Return the [X, Y] coordinate for the center point of the cell that contains the specified text.  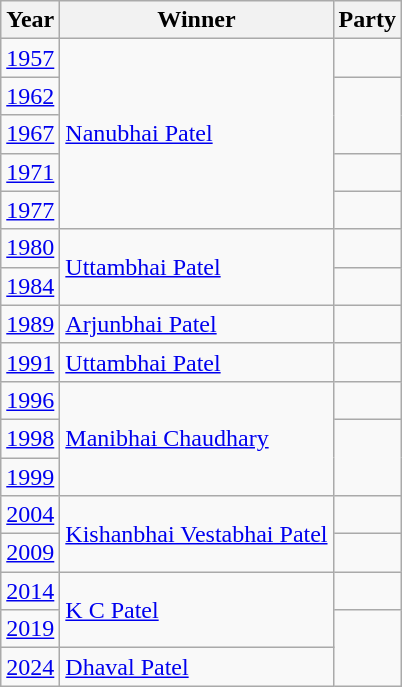
1962 [30, 96]
2024 [30, 667]
Year [30, 20]
1989 [30, 324]
Nanubhai Patel [196, 134]
2009 [30, 553]
Winner [196, 20]
1957 [30, 58]
Manibhai Chaudhary [196, 438]
1998 [30, 438]
1967 [30, 134]
2019 [30, 629]
1980 [30, 248]
1999 [30, 477]
1991 [30, 362]
1971 [30, 172]
Arjunbhai Patel [196, 324]
Kishanbhai Vestabhai Patel [196, 534]
1996 [30, 400]
2004 [30, 515]
Dhaval Patel [196, 667]
2014 [30, 591]
1977 [30, 210]
Party [367, 20]
1984 [30, 286]
K C Patel [196, 610]
